Output the [x, y] coordinate of the center of the cell containing the given text.  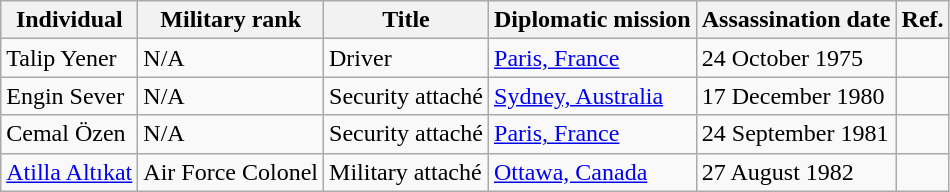
Cemal Özen [70, 134]
24 September 1981 [796, 134]
Engin Sever [70, 96]
Sydney, Australia [593, 96]
Talip Yener [70, 58]
24 October 1975 [796, 58]
Diplomatic mission [593, 20]
Driver [406, 58]
Title [406, 20]
Military rank [231, 20]
Assassination date [796, 20]
Atilla Altıkat [70, 172]
Ottawa, Canada [593, 172]
Air Force Colonel [231, 172]
Individual [70, 20]
Military attaché [406, 172]
Ref. [922, 20]
27 August 1982 [796, 172]
17 December 1980 [796, 96]
